Return the [X, Y] coordinate for the center point of the cell that contains the specified text.  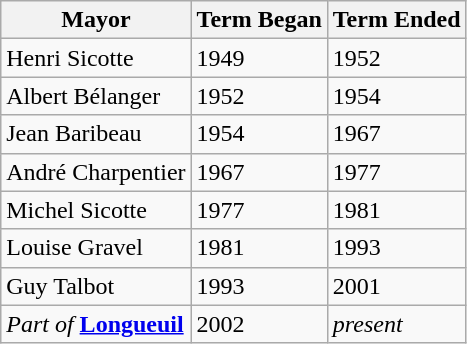
Louise Gravel [96, 248]
Guy Talbot [96, 286]
present [396, 324]
Term Ended [396, 20]
2001 [396, 286]
Jean Baribeau [96, 134]
Mayor [96, 20]
Henri Sicotte [96, 58]
2002 [259, 324]
Part of Longueuil [96, 324]
Michel Sicotte [96, 210]
Term Began [259, 20]
1949 [259, 58]
Albert Bélanger [96, 96]
André Charpentier [96, 172]
